Detect which cell encompasses the target text, then output its [x, y] center coordinate. 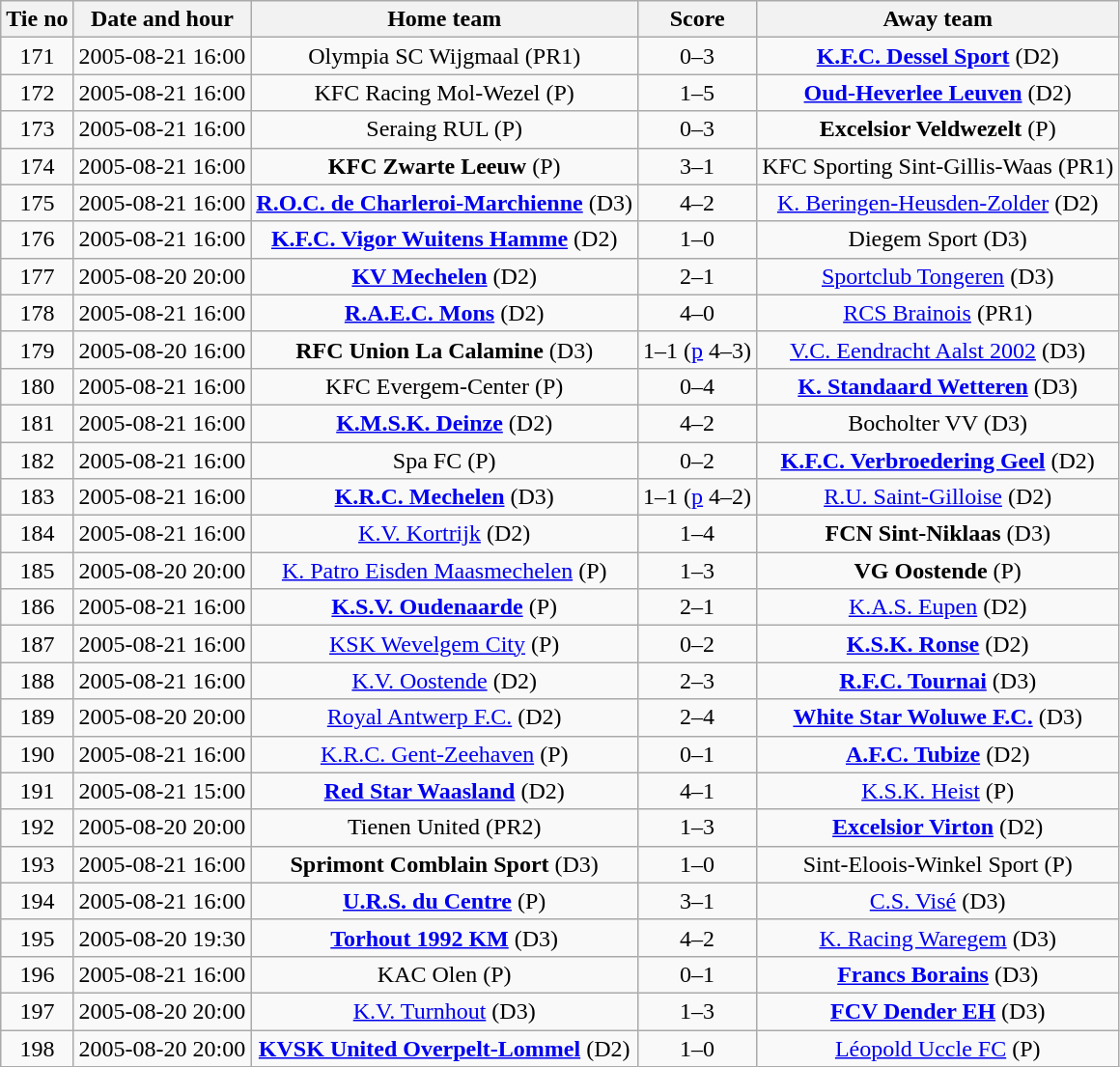
U.R.S. du Centre (P) [444, 901]
174 [37, 166]
KVSK United Overpelt-Lommel (D2) [444, 1048]
K. Standaard Wetteren (D3) [938, 386]
2005-08-20 19:30 [162, 938]
R.O.C. de Charleroi-Marchienne (D3) [444, 203]
K.S.K. Heist (P) [938, 791]
Francs Borains (D3) [938, 974]
K.F.C. Dessel Sport (D2) [938, 56]
Torhout 1992 KM (D3) [444, 938]
Home team [444, 19]
192 [37, 828]
172 [37, 93]
VG Oostende (P) [938, 571]
K.R.C. Gent-Zeehaven (P) [444, 754]
2–4 [697, 717]
198 [37, 1048]
2005-08-21 15:00 [162, 791]
KAC Olen (P) [444, 974]
Sint-Eloois-Winkel Sport (P) [938, 864]
Sportclub Tongeren (D3) [938, 276]
181 [37, 423]
Olympia SC Wijgmaal (PR1) [444, 56]
176 [37, 239]
Sprimont Comblain Sport (D3) [444, 864]
K.F.C. Verbroedering Geel (D2) [938, 461]
Away team [938, 19]
K.A.S. Eupen (D2) [938, 607]
Tienen United (PR2) [444, 828]
Spa FC (P) [444, 461]
FCV Dender EH (D3) [938, 1011]
FCN Sint-Niklaas (D3) [938, 534]
K.V. Kortrijk (D2) [444, 534]
K.S.K. Ronse (D2) [938, 644]
Excelsior Veldwezelt (P) [938, 129]
187 [37, 644]
Royal Antwerp F.C. (D2) [444, 717]
1–1 (p 4–3) [697, 350]
180 [37, 386]
Excelsior Virton (D2) [938, 828]
177 [37, 276]
190 [37, 754]
Léopold Uccle FC (P) [938, 1048]
A.F.C. Tubize (D2) [938, 754]
179 [37, 350]
Diegem Sport (D3) [938, 239]
191 [37, 791]
V.C. Eendracht Aalst 2002 (D3) [938, 350]
K. Racing Waregem (D3) [938, 938]
196 [37, 974]
C.S. Visé (D3) [938, 901]
1–1 (p 4–2) [697, 497]
KFC Evergem-Center (P) [444, 386]
1–5 [697, 93]
K. Beringen-Heusden-Zolder (D2) [938, 203]
KFC Sporting Sint-Gillis-Waas (PR1) [938, 166]
185 [37, 571]
184 [37, 534]
R.A.E.C. Mons (D2) [444, 313]
175 [37, 203]
4–1 [697, 791]
K.R.C. Mechelen (D3) [444, 497]
Tie no [37, 19]
Date and hour [162, 19]
R.F.C. Tournai (D3) [938, 681]
K.M.S.K. Deinze (D2) [444, 423]
Bocholter VV (D3) [938, 423]
171 [37, 56]
Oud-Heverlee Leuven (D2) [938, 93]
188 [37, 681]
K.S.V. Oudenaarde (P) [444, 607]
173 [37, 129]
195 [37, 938]
Red Star Waasland (D2) [444, 791]
RFC Union La Calamine (D3) [444, 350]
Seraing RUL (P) [444, 129]
K.V. Turnhout (D3) [444, 1011]
0–4 [697, 386]
KSK Wevelgem City (P) [444, 644]
K. Patro Eisden Maasmechelen (P) [444, 571]
2005-08-20 16:00 [162, 350]
182 [37, 461]
193 [37, 864]
Score [697, 19]
KFC Racing Mol-Wezel (P) [444, 93]
194 [37, 901]
4–0 [697, 313]
KV Mechelen (D2) [444, 276]
186 [37, 607]
R.U. Saint-Gilloise (D2) [938, 497]
White Star Woluwe F.C. (D3) [938, 717]
K.F.C. Vigor Wuitens Hamme (D2) [444, 239]
K.V. Oostende (D2) [444, 681]
1–4 [697, 534]
189 [37, 717]
2–3 [697, 681]
RCS Brainois (PR1) [938, 313]
183 [37, 497]
KFC Zwarte Leeuw (P) [444, 166]
197 [37, 1011]
178 [37, 313]
